Pinpoint the cell where the given text exists, returning its (x, y) midpoint coordinate. 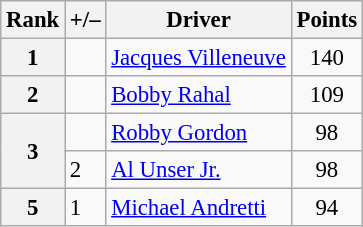
3 (33, 152)
Points (326, 20)
Al Unser Jr. (198, 170)
Michael Andretti (198, 208)
Robby Gordon (198, 133)
109 (326, 95)
94 (326, 208)
5 (33, 208)
Jacques Villeneuve (198, 58)
Rank (33, 20)
Bobby Rahal (198, 95)
Driver (198, 20)
140 (326, 58)
+/– (86, 20)
